From the cell containing the given text, extract its center point as [X, Y] coordinate. 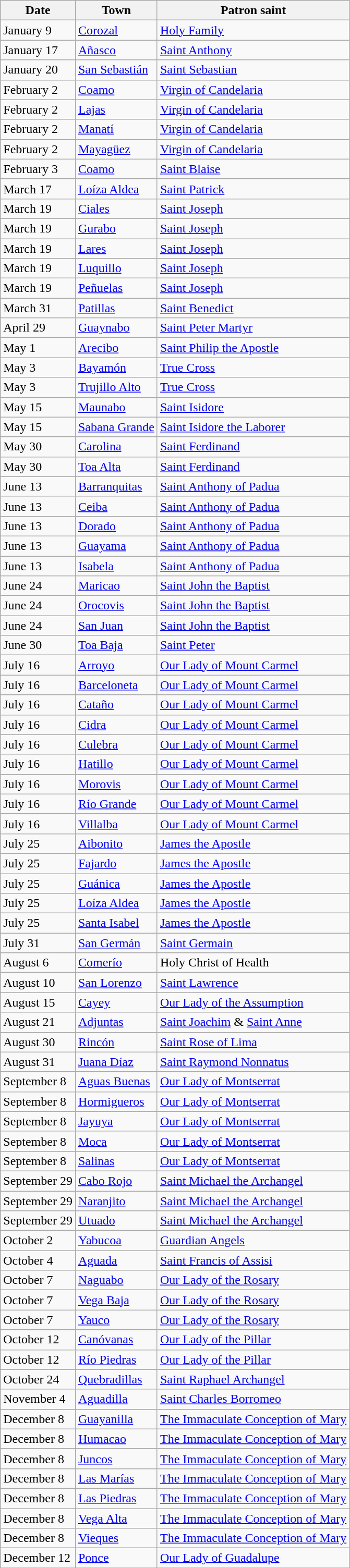
Saint Sebastian [253, 70]
Villalba [116, 824]
Orocovis [116, 606]
August 10 [38, 983]
Hormigueros [116, 1101]
Jayuya [116, 1121]
Moca [116, 1141]
Salinas [116, 1161]
Isabela [116, 566]
Añasco [116, 50]
Town [116, 10]
Aguada [116, 1260]
San Lorenzo [116, 983]
Cayey [116, 1002]
San Germán [116, 943]
Naguabo [116, 1280]
Saint Anthony [253, 50]
Saint Philip the Apostle [253, 348]
February 3 [38, 169]
Hatillo [116, 764]
Juana Díaz [116, 1062]
Saint Francis of Assisi [253, 1260]
Ceiba [116, 506]
Our Lady of Guadalupe [253, 1558]
Carolina [116, 447]
May 1 [38, 348]
Saint Isidore [253, 407]
Dorado [116, 526]
Vega Baja [116, 1300]
Humacao [116, 1439]
Date [38, 10]
Saint Peter Martyr [253, 328]
Quebradillas [116, 1379]
Saint Germain [253, 943]
Canóvanas [116, 1340]
Saint Charles Borromeo [253, 1399]
Culebra [116, 744]
June 30 [38, 645]
Adjuntas [116, 1022]
Barranquitas [116, 486]
Bayamón [116, 367]
Rincón [116, 1042]
Ponce [116, 1558]
October 2 [38, 1241]
Arecibo [116, 348]
Sabana Grande [116, 427]
December 12 [38, 1558]
Saint Benedict [253, 308]
Arroyo [116, 665]
August 15 [38, 1002]
Vega Alta [116, 1518]
Patillas [116, 308]
Manatí [116, 129]
Saint Peter [253, 645]
March 31 [38, 308]
Toa Alta [116, 467]
Holy Christ of Health [253, 963]
Saint Blaise [253, 169]
October 24 [38, 1379]
Comerío [116, 963]
January 17 [38, 50]
Lajas [116, 109]
Luquillo [116, 268]
Juncos [116, 1459]
Las Piedras [116, 1498]
Cabo Rojo [116, 1181]
Guaynabo [116, 328]
Aguas Buenas [116, 1082]
Saint Joachim & Saint Anne [253, 1022]
Río Grande [116, 804]
Saint Raymond Nonnatus [253, 1062]
Ciales [116, 209]
Utuado [116, 1221]
Gurabo [116, 228]
Toa Baja [116, 645]
October 4 [38, 1260]
Trujillo Alto [116, 387]
Our Lady of the Assumption [253, 1002]
San Juan [116, 626]
Maunabo [116, 407]
Aibonito [116, 843]
Maricao [116, 586]
July 31 [38, 943]
Santa Isabel [116, 923]
Saint Patrick [253, 189]
March 17 [38, 189]
Saint Isidore the Laborer [253, 427]
Naranjito [116, 1200]
Guayama [116, 546]
Las Marías [116, 1478]
August 30 [38, 1042]
April 29 [38, 328]
Peñuelas [116, 288]
Yauco [116, 1320]
Yabucoa [116, 1241]
Cidra [116, 725]
Guánica [116, 884]
Saint Raphael Archangel [253, 1379]
August 31 [38, 1062]
Lares [116, 249]
January 20 [38, 70]
Saint Lawrence [253, 983]
November 4 [38, 1399]
Corozal [116, 30]
January 9 [38, 30]
Saint Rose of Lima [253, 1042]
Barceloneta [116, 685]
Río Piedras [116, 1359]
August 6 [38, 963]
Patron saint [253, 10]
Fajardo [116, 863]
Morovis [116, 784]
Holy Family [253, 30]
San Sebastián [116, 70]
Mayagüez [116, 149]
Vieques [116, 1538]
Cataño [116, 705]
Guayanilla [116, 1419]
Guardian Angels [253, 1241]
Aguadilla [116, 1399]
August 21 [38, 1022]
